Find where the given text appears and provide that cell's center as [X, Y] coordinate. 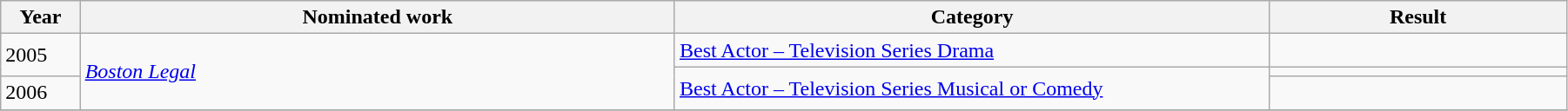
Boston Legal [378, 71]
2005 [40, 55]
Category [971, 17]
Year [40, 17]
Nominated work [378, 17]
Best Actor – Television Series Musical or Comedy [971, 88]
2006 [40, 93]
Best Actor – Television Series Drama [971, 50]
Result [1418, 17]
